Identify which cell holds the provided text, then report its (X, Y) central coordinate. 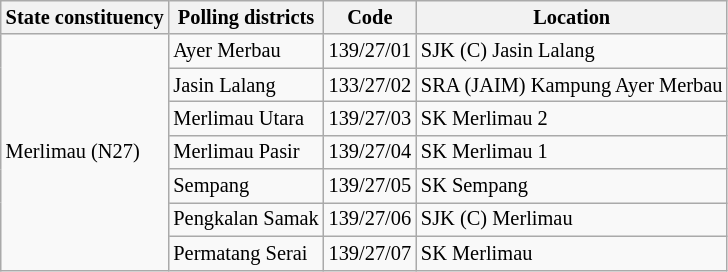
Permatang Serai (246, 253)
Ayer Merbau (246, 51)
SK Merlimau (572, 253)
139/27/07 (370, 253)
133/27/02 (370, 85)
Jasin Lalang (246, 85)
SJK (C) Merlimau (572, 219)
139/27/04 (370, 152)
SRA (JAIM) Kampung Ayer Merbau (572, 85)
139/27/06 (370, 219)
Merlimau Utara (246, 118)
139/27/05 (370, 186)
SK Sempang (572, 186)
Code (370, 17)
Merlimau Pasir (246, 152)
SK Merlimau 2 (572, 118)
139/27/03 (370, 118)
Pengkalan Samak (246, 219)
Sempang (246, 186)
139/27/01 (370, 51)
SJK (C) Jasin Lalang (572, 51)
SK Merlimau 1 (572, 152)
Location (572, 17)
State constituency (85, 17)
Polling districts (246, 17)
Merlimau (N27) (85, 152)
